Scan for the cell matching the given text and deliver its (x, y) coordinate at center. 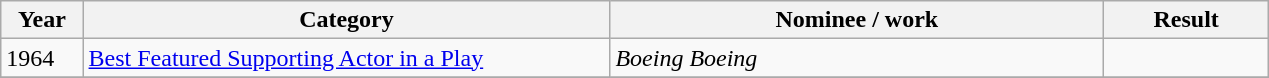
Best Featured Supporting Actor in a Play (346, 58)
1964 (42, 58)
Category (346, 20)
Nominee / work (857, 20)
Year (42, 20)
Result (1186, 20)
Boeing Boeing (857, 58)
